Return the [X, Y] coordinate for the center point of the cell that contains the specified text.  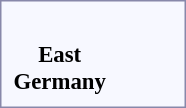
EastGermany [60, 54]
